Find where the given text appears and provide that cell's center as (X, Y) coordinate. 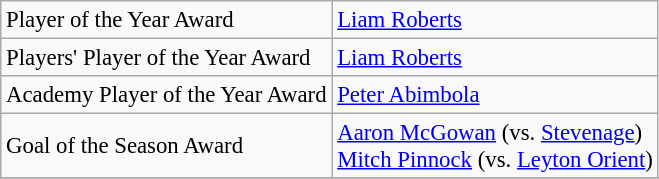
Peter Abimbola (495, 95)
Players' Player of the Year Award (166, 58)
Goal of the Season Award (166, 146)
Player of the Year Award (166, 20)
Academy Player of the Year Award (166, 95)
Aaron McGowan (vs. Stevenage)Mitch Pinnock (vs. Leyton Orient) (495, 146)
